Capture the cell that displays the provided text and extract its (X, Y) central coordinate. 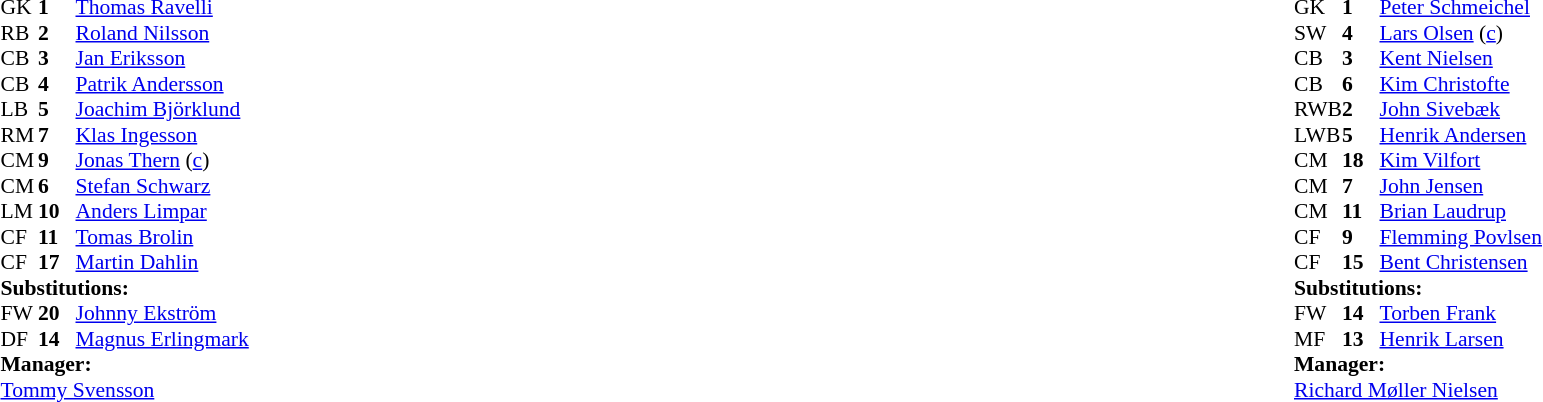
LB (19, 109)
Kim Christofte (1460, 84)
RM (19, 135)
SW (1318, 33)
Flemming Povlsen (1460, 237)
LM (19, 211)
Anders Limpar (162, 211)
Brian Laudrup (1460, 211)
Torben Frank (1460, 313)
Johnny Ekström (162, 313)
17 (57, 263)
RWB (1318, 109)
Bent Christensen (1460, 263)
RB (19, 33)
Joachim Björklund (162, 109)
Tomas Brolin (162, 237)
Henrik Larsen (1460, 339)
Henrik Andersen (1460, 135)
Martin Dahlin (162, 263)
Kent Nielsen (1460, 59)
Jonas Thern (c) (162, 161)
Jan Eriksson (162, 59)
Klas Ingesson (162, 135)
DF (19, 339)
Roland Nilsson (162, 33)
Lars Olsen (c) (1460, 33)
15 (1361, 263)
18 (1361, 161)
Magnus Erlingmark (162, 339)
13 (1361, 339)
Stefan Schwarz (162, 186)
MF (1318, 339)
Patrik Andersson (162, 84)
LWB (1318, 135)
John Sivebæk (1460, 109)
Kim Vilfort (1460, 161)
John Jensen (1460, 186)
10 (57, 211)
20 (57, 313)
